Detect which cell encompasses the target text, then output its [X, Y] center coordinate. 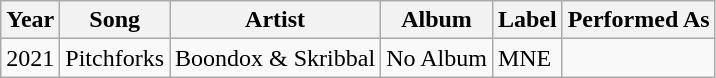
Song [115, 20]
Album [437, 20]
Performed As [638, 20]
Label [527, 20]
Year [30, 20]
Boondox & Skribbal [276, 58]
No Album [437, 58]
Pitchforks [115, 58]
Artist [276, 20]
MNE [527, 58]
2021 [30, 58]
